Output the [X, Y] coordinate of the center of the cell containing the given text.  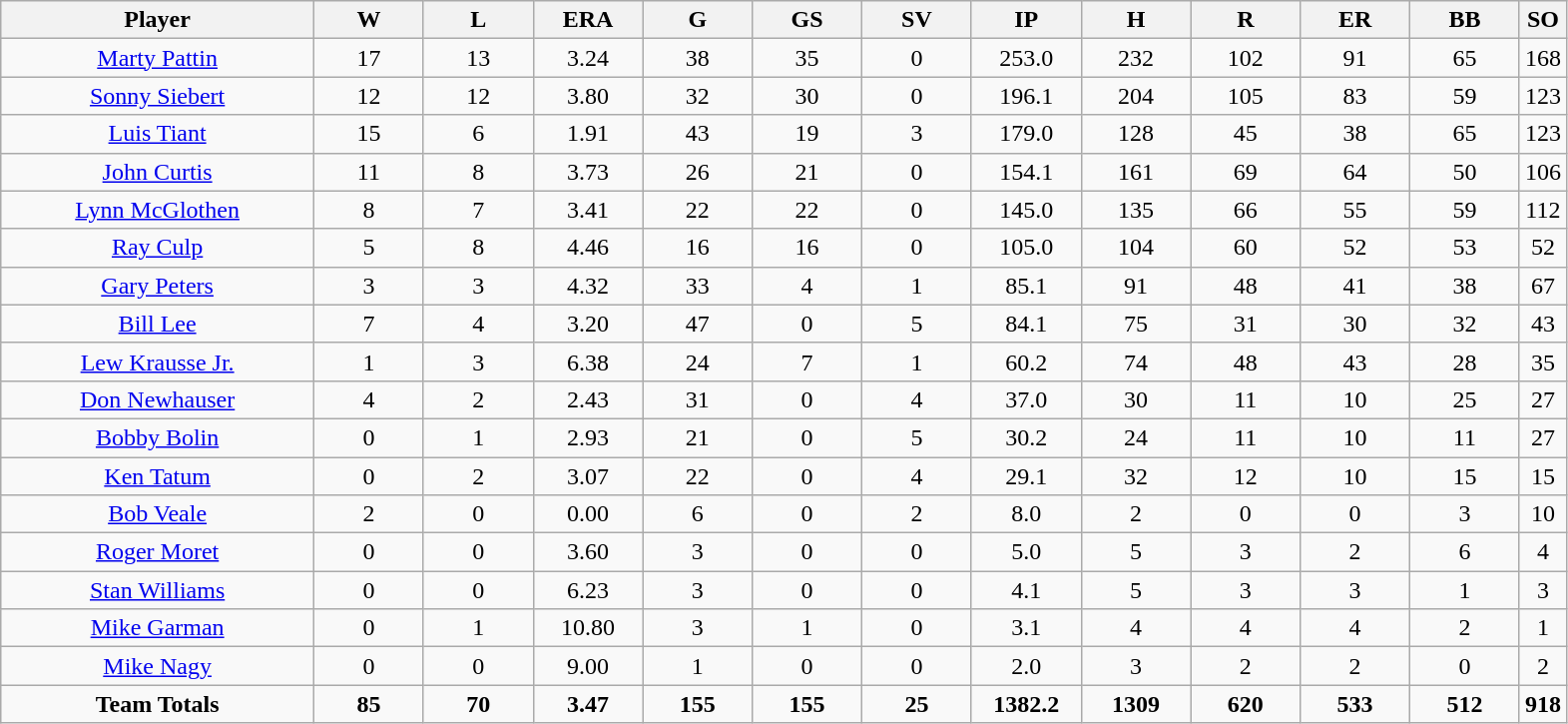
3.60 [588, 552]
533 [1355, 704]
620 [1246, 704]
3.41 [588, 210]
135 [1136, 210]
H [1136, 20]
3.07 [588, 476]
60.2 [1026, 362]
106 [1543, 172]
Mike Garman [158, 628]
67 [1543, 286]
3.47 [588, 704]
Ray Culp [158, 248]
83 [1355, 96]
168 [1543, 58]
3.1 [1026, 628]
G [698, 20]
ERA [588, 20]
13 [478, 58]
70 [478, 704]
154.1 [1026, 172]
55 [1355, 210]
Bobby Bolin [158, 437]
GS [807, 20]
John Curtis [158, 172]
26 [698, 172]
3.24 [588, 58]
4.32 [588, 286]
232 [1136, 58]
Marty Pattin [158, 58]
Team Totals [158, 704]
50 [1465, 172]
512 [1465, 704]
60 [1246, 248]
Stan Williams [158, 590]
3.80 [588, 96]
1.91 [588, 134]
BB [1465, 20]
Gary Peters [158, 286]
85.1 [1026, 286]
253.0 [1026, 58]
3.73 [588, 172]
29.1 [1026, 476]
Roger Moret [158, 552]
Player [158, 20]
41 [1355, 286]
19 [807, 134]
104 [1136, 248]
IP [1026, 20]
85 [368, 704]
112 [1543, 210]
4.1 [1026, 590]
Don Newhauser [158, 399]
SO [1543, 20]
10.80 [588, 628]
2.0 [1026, 666]
128 [1136, 134]
W [368, 20]
ER [1355, 20]
0.00 [588, 514]
17 [368, 58]
Lew Krausse Jr. [158, 362]
69 [1246, 172]
75 [1136, 324]
L [478, 20]
196.1 [1026, 96]
9.00 [588, 666]
204 [1136, 96]
Mike Nagy [158, 666]
45 [1246, 134]
8.0 [1026, 514]
918 [1543, 704]
145.0 [1026, 210]
105 [1246, 96]
R [1246, 20]
Lynn McGlothen [158, 210]
2.93 [588, 437]
6.38 [588, 362]
30.2 [1026, 437]
1309 [1136, 704]
1382.2 [1026, 704]
53 [1465, 248]
6.23 [588, 590]
64 [1355, 172]
5.0 [1026, 552]
66 [1246, 210]
105.0 [1026, 248]
SV [917, 20]
74 [1136, 362]
Sonny Siebert [158, 96]
28 [1465, 362]
161 [1136, 172]
179.0 [1026, 134]
33 [698, 286]
3.20 [588, 324]
4.46 [588, 248]
Luis Tiant [158, 134]
2.43 [588, 399]
Bob Veale [158, 514]
102 [1246, 58]
47 [698, 324]
Bill Lee [158, 324]
Ken Tatum [158, 476]
37.0 [1026, 399]
84.1 [1026, 324]
